Determine the (X, Y) coordinate at the center of the cell enclosing the given text.  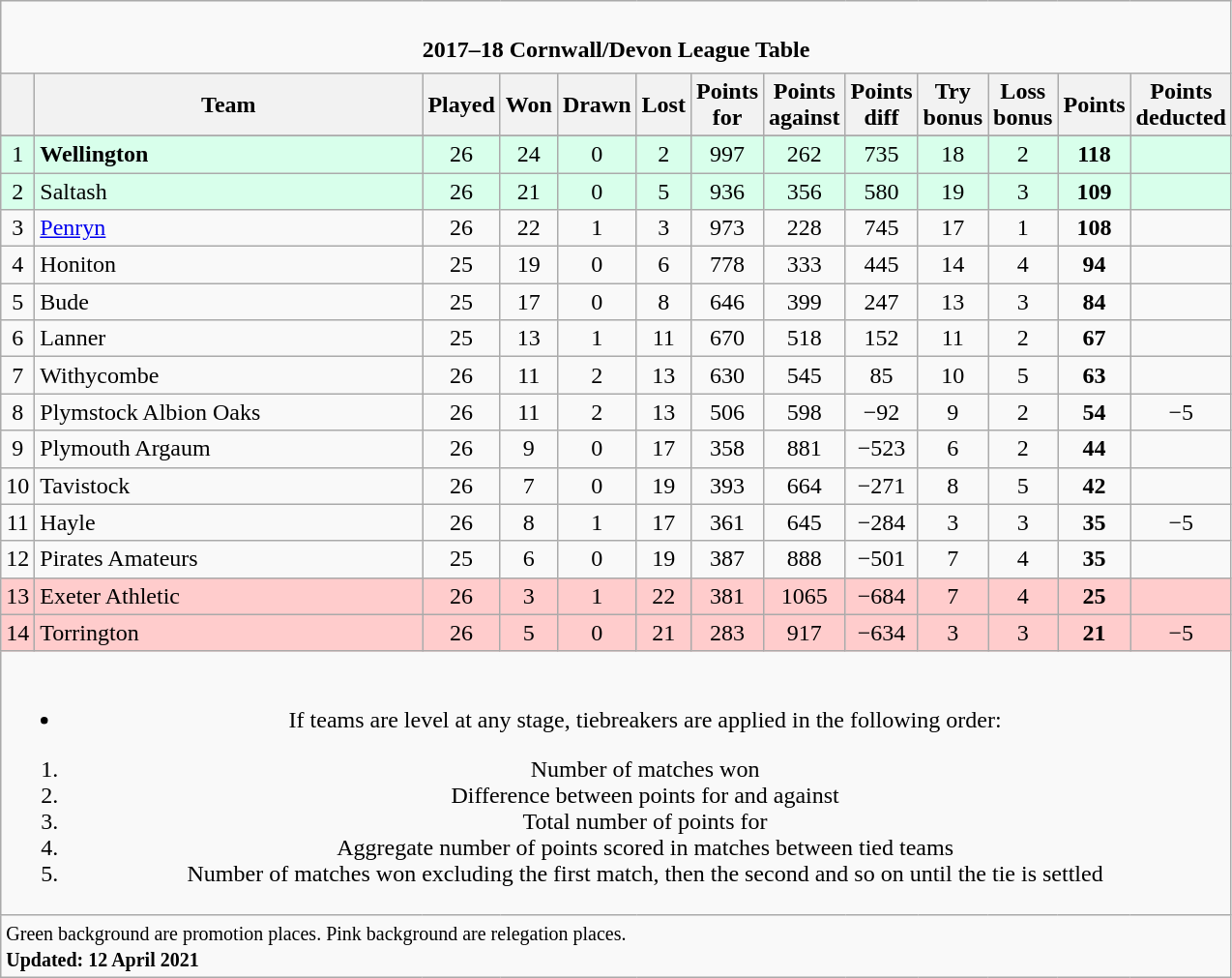
54 (1095, 412)
Pirates Amateurs (228, 559)
Tavistock (228, 486)
778 (727, 265)
Honiton (228, 265)
Team (228, 104)
598 (805, 412)
42 (1095, 486)
262 (805, 154)
646 (727, 302)
18 (953, 154)
Torrington (228, 633)
997 (727, 154)
580 (882, 191)
1065 (805, 596)
Points for (727, 104)
630 (727, 375)
Green background are promotion places. Pink background are relegation places.Updated: 12 April 2021 (617, 946)
94 (1095, 265)
85 (882, 375)
67 (1095, 339)
152 (882, 339)
Lost (663, 104)
24 (528, 154)
Loss bonus (1023, 104)
Plymouth Argaum (228, 449)
Points against (805, 104)
973 (727, 228)
−92 (882, 412)
−684 (882, 596)
881 (805, 449)
Plymstock Albion Oaks (228, 412)
Played (461, 104)
−634 (882, 633)
283 (727, 633)
Saltash (228, 191)
12 (17, 559)
Won (528, 104)
387 (727, 559)
Points diff (882, 104)
936 (727, 191)
664 (805, 486)
Wellington (228, 154)
888 (805, 559)
Penryn (228, 228)
381 (727, 596)
−523 (882, 449)
247 (882, 302)
545 (805, 375)
−271 (882, 486)
44 (1095, 449)
Drawn (597, 104)
Points deducted (1181, 104)
333 (805, 265)
670 (727, 339)
−284 (882, 522)
108 (1095, 228)
228 (805, 228)
917 (805, 633)
645 (805, 522)
745 (882, 228)
Hayle (228, 522)
358 (727, 449)
356 (805, 191)
361 (727, 522)
399 (805, 302)
518 (805, 339)
84 (1095, 302)
Points (1095, 104)
735 (882, 154)
Lanner (228, 339)
Bude (228, 302)
63 (1095, 375)
118 (1095, 154)
393 (727, 486)
109 (1095, 191)
Try bonus (953, 104)
506 (727, 412)
−501 (882, 559)
Exeter Athletic (228, 596)
445 (882, 265)
Withycombe (228, 375)
